Pinpoint the cell where the given text exists, returning its (X, Y) midpoint coordinate. 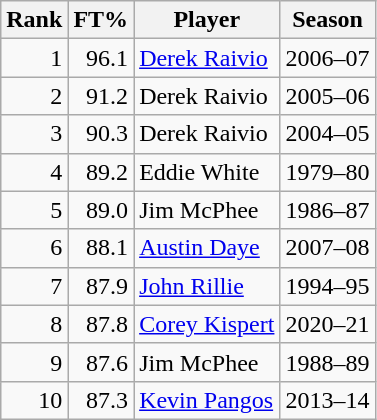
96.1 (101, 58)
2 (34, 96)
1994–95 (328, 286)
1979–80 (328, 172)
7 (34, 286)
2006–07 (328, 58)
Season (328, 20)
8 (34, 324)
Austin Daye (207, 248)
87.8 (101, 324)
91.2 (101, 96)
John Rillie (207, 286)
Rank (34, 20)
2004–05 (328, 134)
89.2 (101, 172)
2013–14 (328, 400)
90.3 (101, 134)
10 (34, 400)
3 (34, 134)
1 (34, 58)
89.0 (101, 210)
Eddie White (207, 172)
6 (34, 248)
Kevin Pangos (207, 400)
87.9 (101, 286)
2020–21 (328, 324)
5 (34, 210)
1988–89 (328, 362)
FT% (101, 20)
1986–87 (328, 210)
Player (207, 20)
88.1 (101, 248)
2005–06 (328, 96)
9 (34, 362)
4 (34, 172)
87.6 (101, 362)
87.3 (101, 400)
Corey Kispert (207, 324)
2007–08 (328, 248)
